Search for the cell housing the specified text and yield its (x, y) center coordinate. 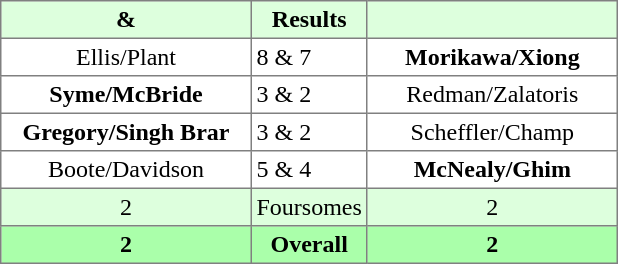
McNealy/Ghim (492, 170)
Foursomes (309, 207)
8 & 7 (309, 57)
Morikawa/Xiong (492, 57)
Gregory/Singh Brar (126, 132)
Scheffler/Champ (492, 132)
& (126, 20)
5 & 4 (309, 170)
Syme/McBride (126, 95)
Ellis/Plant (126, 57)
Redman/Zalatoris (492, 95)
Overall (309, 245)
Results (309, 20)
Boote/Davidson (126, 170)
